Return the (x, y) coordinate for the center point of the cell that contains the specified text.  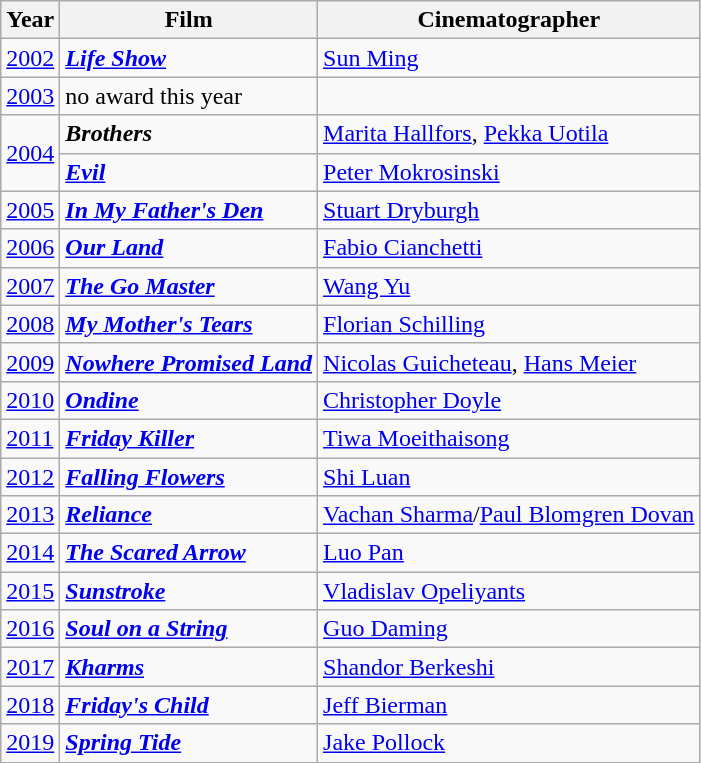
Life Show (189, 58)
Jeff Bierman (509, 705)
Nicolas Guicheteau, Hans Meier (509, 362)
Christopher Doyle (509, 400)
Friday Killer (189, 438)
2003 (30, 96)
My Mother's Tears (189, 324)
Wang Yu (509, 286)
Ondine (189, 400)
Marita Hallfors, Pekka Uotila (509, 134)
no award this year (189, 96)
Stuart Dryburgh (509, 210)
The Go Master (189, 286)
Evil (189, 172)
Nowhere Promised Land (189, 362)
Jake Pollock (509, 743)
Florian Schilling (509, 324)
2019 (30, 743)
Film (189, 20)
Soul on a String (189, 629)
Vachan Sharma/Paul Blomgren Dovan (509, 515)
2015 (30, 591)
Reliance (189, 515)
Shi Luan (509, 477)
2008 (30, 324)
Spring Tide (189, 743)
Cinematographer (509, 20)
2002 (30, 58)
Year (30, 20)
Falling Flowers (189, 477)
Brothers (189, 134)
Fabio Cianchetti (509, 248)
2004 (30, 153)
In My Father's Den (189, 210)
Sun Ming (509, 58)
2007 (30, 286)
Peter Mokrosinski (509, 172)
2014 (30, 553)
2011 (30, 438)
2018 (30, 705)
2016 (30, 629)
The Scared Arrow (189, 553)
2010 (30, 400)
2017 (30, 667)
2006 (30, 248)
Sunstroke (189, 591)
Luo Pan (509, 553)
Our Land (189, 248)
2005 (30, 210)
2012 (30, 477)
Friday's Child (189, 705)
2013 (30, 515)
Tiwa Moeithaisong (509, 438)
Guo Daming (509, 629)
2009 (30, 362)
Vladislav Opeliyants (509, 591)
Kharms (189, 667)
Shandor Berkeshi (509, 667)
